For the text-containing cell, return its midpoint in (X, Y) coordinate format. 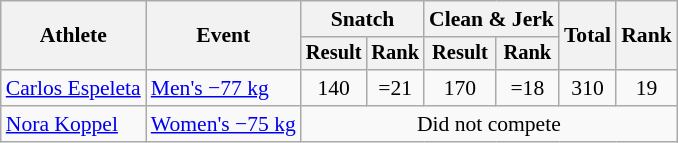
19 (646, 88)
170 (460, 88)
Snatch (362, 19)
=21 (395, 88)
Athlete (74, 36)
Clean & Jerk (492, 19)
=18 (528, 88)
310 (588, 88)
Men's −77 kg (224, 88)
Women's −75 kg (224, 124)
140 (334, 88)
Total (588, 36)
Event (224, 36)
Did not compete (489, 124)
Carlos Espeleta (74, 88)
Nora Koppel (74, 124)
